Capture the cell that displays the provided text and extract its (X, Y) central coordinate. 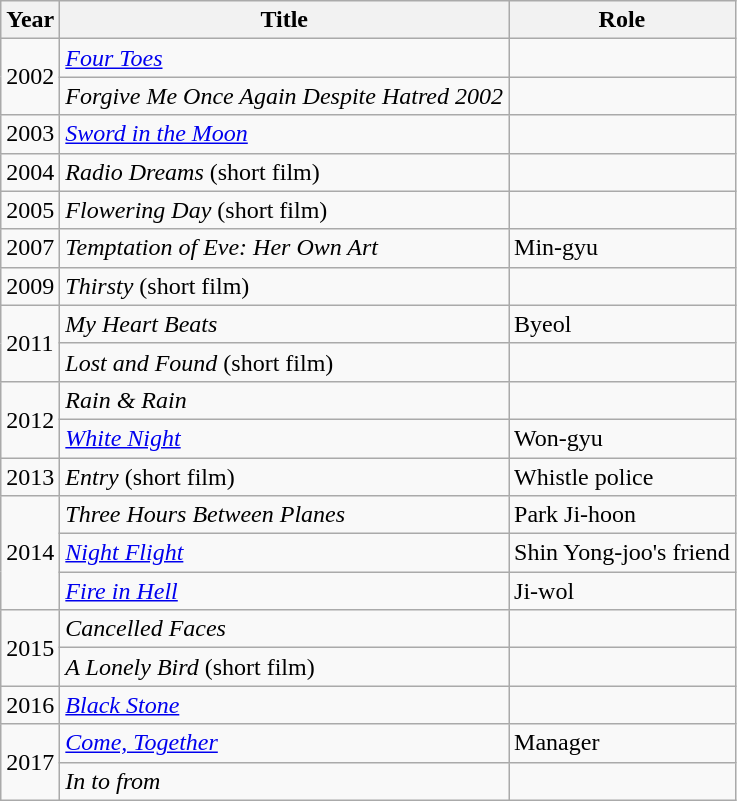
Year (30, 20)
Manager (622, 743)
Flowering Day (short film) (284, 210)
Thirsty (short film) (284, 286)
Role (622, 20)
2015 (30, 648)
Four Toes (284, 58)
Come, Together (284, 743)
A Lonely Bird (short film) (284, 667)
Entry (short film) (284, 477)
Shin Yong-joo's friend (622, 553)
Ji-wol (622, 591)
2007 (30, 248)
Sword in the Moon (284, 134)
2013 (30, 477)
2005 (30, 210)
2017 (30, 762)
Night Flight (284, 553)
Radio Dreams (short film) (284, 172)
2003 (30, 134)
Whistle police (622, 477)
My Heart Beats (284, 324)
Min-gyu (622, 248)
In to from (284, 781)
Won-gyu (622, 438)
2009 (30, 286)
2016 (30, 705)
Three Hours Between Planes (284, 515)
2011 (30, 343)
Byeol (622, 324)
2014 (30, 553)
White Night (284, 438)
Fire in Hell (284, 591)
Title (284, 20)
Black Stone (284, 705)
Rain & Rain (284, 400)
2002 (30, 77)
2012 (30, 419)
Temptation of Eve: Her Own Art (284, 248)
Cancelled Faces (284, 629)
Forgive Me Once Again Despite Hatred 2002 (284, 96)
Park Ji-hoon (622, 515)
Lost and Found (short film) (284, 362)
2004 (30, 172)
